Provide the [x, y] coordinate of the cell's center where the given text is located.  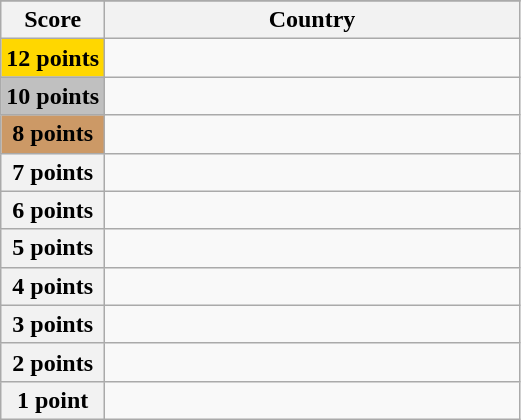
6 points [53, 210]
1 point [53, 400]
4 points [53, 286]
5 points [53, 248]
3 points [53, 324]
7 points [53, 172]
2 points [53, 362]
8 points [53, 134]
Score [53, 20]
12 points [53, 58]
Country [312, 20]
10 points [53, 96]
